Determine the (x, y) coordinate at the center of the cell enclosing the given text.  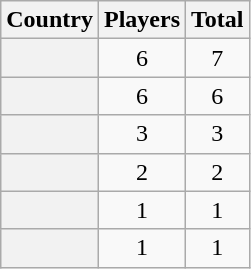
7 (218, 58)
Total (218, 20)
Players (142, 20)
Country (50, 20)
